Scan for the cell matching the given text and deliver its [X, Y] coordinate at center. 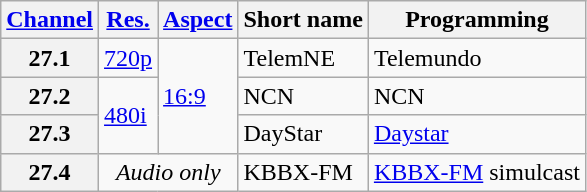
27.1 [50, 58]
Telemundo [476, 58]
Audio only [168, 172]
Programming [476, 20]
720p [128, 58]
16:9 [198, 96]
Res. [128, 20]
Aspect [198, 20]
DayStar [303, 134]
KBBX-FM [303, 172]
Channel [50, 20]
27.2 [50, 96]
27.3 [50, 134]
Daystar [476, 134]
Short name [303, 20]
TelemNE [303, 58]
480i [128, 115]
27.4 [50, 172]
KBBX-FM simulcast [476, 172]
